Detect which cell encompasses the target text, then output its [X, Y] center coordinate. 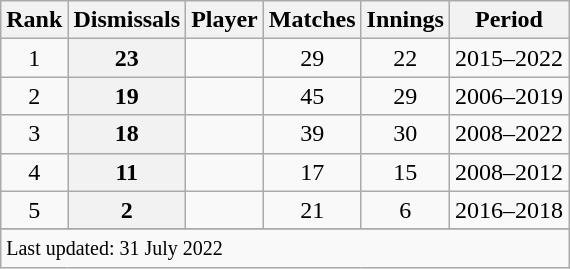
3 [34, 134]
22 [405, 58]
6 [405, 210]
19 [127, 96]
30 [405, 134]
Innings [405, 20]
Player [225, 20]
2015–2022 [508, 58]
23 [127, 58]
5 [34, 210]
39 [312, 134]
17 [312, 172]
45 [312, 96]
1 [34, 58]
Dismissals [127, 20]
15 [405, 172]
2008–2022 [508, 134]
21 [312, 210]
Last updated: 31 July 2022 [285, 248]
Matches [312, 20]
Period [508, 20]
Rank [34, 20]
2008–2012 [508, 172]
2016–2018 [508, 210]
2006–2019 [508, 96]
18 [127, 134]
4 [34, 172]
11 [127, 172]
